Scan for the cell matching the given text and deliver its [x, y] coordinate at center. 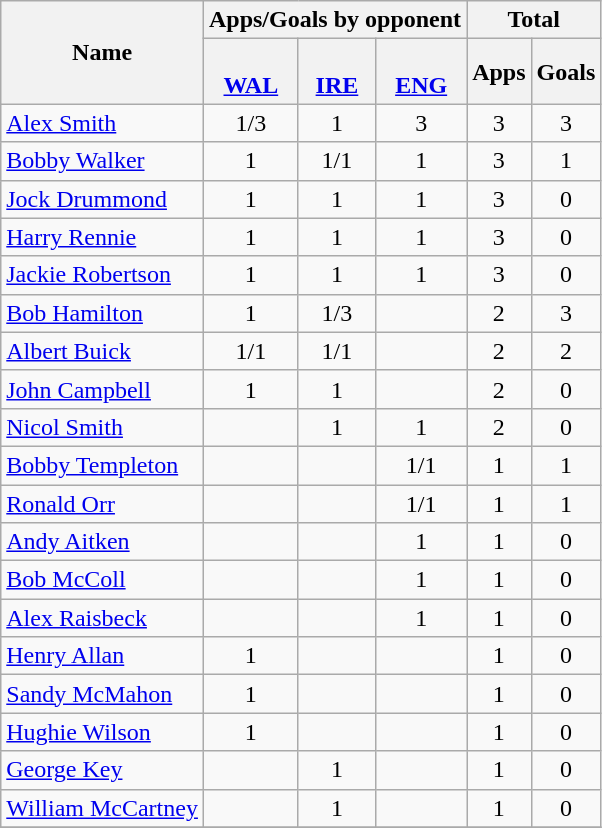
Nicol Smith [102, 427]
Albert Buick [102, 351]
Andy Aitken [102, 542]
Bob McColl [102, 580]
Jackie Robertson [102, 275]
Bobby Templeton [102, 465]
Name [102, 52]
Sandy McMahon [102, 694]
Total [534, 20]
Apps/Goals by opponent [334, 20]
John Campbell [102, 389]
Apps [499, 72]
Goals [566, 72]
ENG [422, 72]
WAL [250, 72]
Jock Drummond [102, 199]
George Key [102, 770]
William McCartney [102, 808]
Bobby Walker [102, 161]
Alex Raisbeck [102, 618]
Bob Hamilton [102, 313]
Ronald Orr [102, 503]
Harry Rennie [102, 237]
Hughie Wilson [102, 732]
Henry Allan [102, 656]
IRE [336, 72]
Alex Smith [102, 123]
